Identify which cell holds the provided text, then report its (x, y) central coordinate. 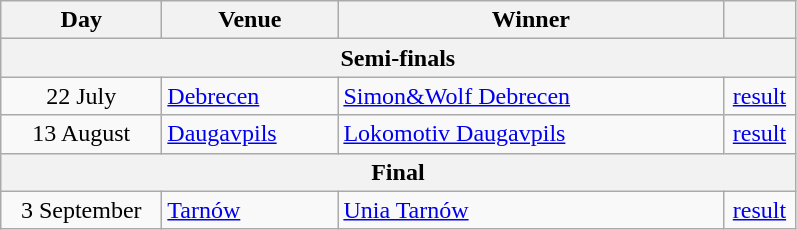
Simon&Wolf Debrecen (531, 96)
Winner (531, 20)
Lokomotiv Daugavpils (531, 134)
Daugavpils (250, 134)
Day (82, 20)
Tarnów (250, 210)
Debrecen (250, 96)
Semi-finals (398, 58)
Final (398, 172)
13 August (82, 134)
22 July (82, 96)
3 September (82, 210)
Venue (250, 20)
Unia Tarnów (531, 210)
